Pinpoint the cell where the given text exists, returning its (x, y) midpoint coordinate. 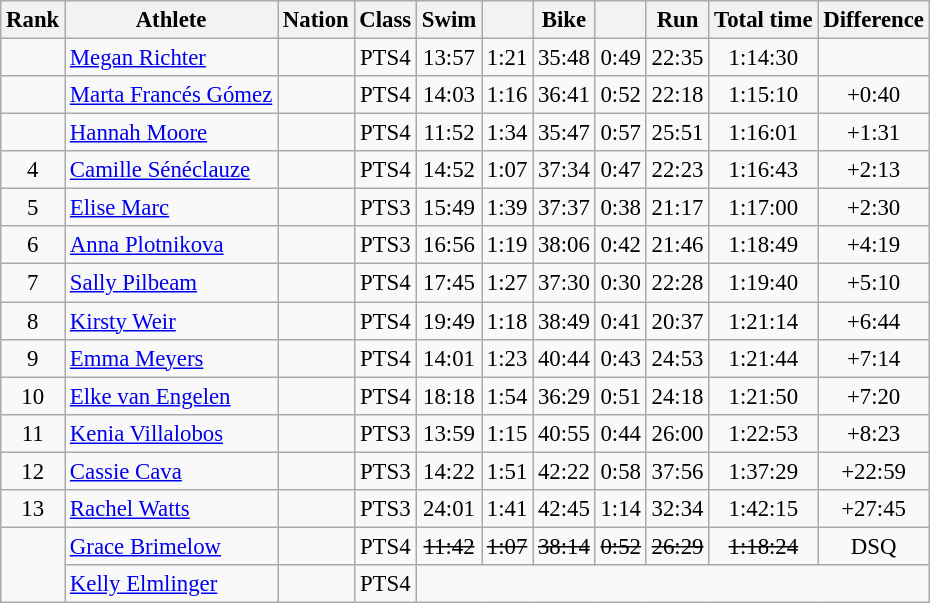
1:14:30 (764, 58)
1:17:00 (764, 208)
1:15:10 (764, 95)
11:52 (450, 133)
Kenia Villalobos (172, 433)
9 (33, 358)
22:18 (678, 95)
1:42:15 (764, 509)
42:22 (564, 471)
37:37 (564, 208)
0:47 (620, 170)
Kirsty Weir (172, 321)
5 (33, 208)
Athlete (172, 20)
37:30 (564, 283)
26:29 (678, 546)
10 (33, 396)
1:34 (508, 133)
Cassie Cava (172, 471)
18:18 (450, 396)
+2:13 (874, 170)
Anna Plotnikova (172, 245)
Marta Francés Gómez (172, 95)
22:23 (678, 170)
Nation (316, 20)
0:41 (620, 321)
17:45 (450, 283)
1:19 (508, 245)
1:21:50 (764, 396)
14:01 (450, 358)
32:34 (678, 509)
24:18 (678, 396)
21:46 (678, 245)
11:42 (450, 546)
Swim (450, 20)
Camille Sénéclauze (172, 170)
Rachel Watts (172, 509)
6 (33, 245)
42:45 (564, 509)
Run (678, 20)
20:37 (678, 321)
13 (33, 509)
0:44 (620, 433)
12 (33, 471)
+4:19 (874, 245)
+6:44 (874, 321)
0:51 (620, 396)
13:57 (450, 58)
36:41 (564, 95)
8 (33, 321)
0:38 (620, 208)
1:21:14 (764, 321)
37:56 (678, 471)
0:30 (620, 283)
22:35 (678, 58)
15:49 (450, 208)
1:16:01 (764, 133)
0:42 (620, 245)
1:41 (508, 509)
1:18:24 (764, 546)
1:39 (508, 208)
Grace Brimelow (172, 546)
4 (33, 170)
1:14 (620, 509)
40:55 (564, 433)
40:44 (564, 358)
1:19:40 (764, 283)
0:57 (620, 133)
37:34 (564, 170)
+27:45 (874, 509)
+1:31 (874, 133)
0:43 (620, 358)
16:56 (450, 245)
Bike (564, 20)
1:51 (508, 471)
1:54 (508, 396)
Elise Marc (172, 208)
25:51 (678, 133)
Emma Meyers (172, 358)
35:48 (564, 58)
21:17 (678, 208)
22:28 (678, 283)
1:18:49 (764, 245)
1:15 (508, 433)
Kelly Elmlinger (172, 584)
+0:40 (874, 95)
13:59 (450, 433)
38:49 (564, 321)
26:00 (678, 433)
+7:20 (874, 396)
Class (386, 20)
0:49 (620, 58)
11 (33, 433)
14:03 (450, 95)
Difference (874, 20)
1:21:44 (764, 358)
1:23 (508, 358)
Rank (33, 20)
1:16 (508, 95)
DSQ (874, 546)
1:37:29 (764, 471)
Sally Pilbeam (172, 283)
Megan Richter (172, 58)
1:16:43 (764, 170)
24:01 (450, 509)
Total time (764, 20)
1:22:53 (764, 433)
1:27 (508, 283)
+7:14 (874, 358)
19:49 (450, 321)
14:22 (450, 471)
7 (33, 283)
36:29 (564, 396)
14:52 (450, 170)
Elke van Engelen (172, 396)
38:14 (564, 546)
+22:59 (874, 471)
+5:10 (874, 283)
35:47 (564, 133)
38:06 (564, 245)
1:18 (508, 321)
24:53 (678, 358)
Hannah Moore (172, 133)
0:58 (620, 471)
1:21 (508, 58)
+2:30 (874, 208)
+8:23 (874, 433)
